Identify which cell holds the provided text, then report its (X, Y) central coordinate. 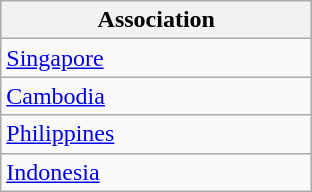
Association (156, 20)
Indonesia (156, 172)
Cambodia (156, 96)
Philippines (156, 134)
Singapore (156, 58)
